Identify which cell holds the provided text, then report its (x, y) central coordinate. 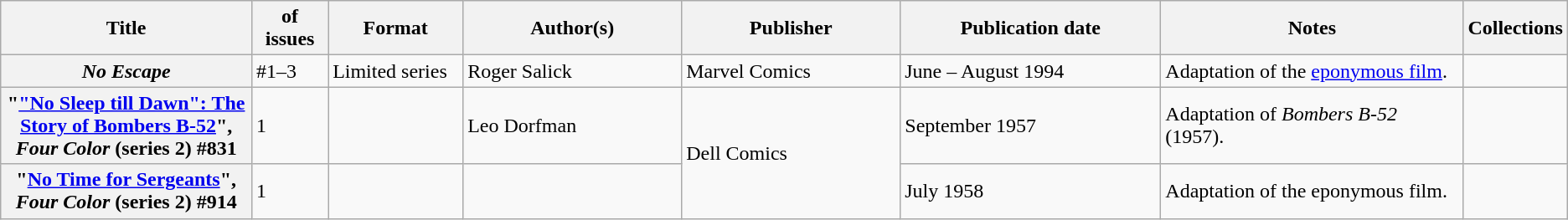
Adaptation of Bombers B-52 (1957). (1312, 125)
September 1957 (1030, 125)
Collections (1515, 28)
No Escape (126, 71)
"No Time for Sergeants", Four Color (series 2) #914 (126, 191)
of issues (290, 28)
Notes (1312, 28)
Leo Dorfman (573, 125)
Marvel Comics (791, 71)
Dell Comics (791, 152)
June – August 1994 (1030, 71)
Publisher (791, 28)
Publication date (1030, 28)
Limited series (395, 71)
Roger Salick (573, 71)
Author(s) (573, 28)
""No Sleep till Dawn": The Story of Bombers B-52", Four Color (series 2) #831 (126, 125)
July 1958 (1030, 191)
Title (126, 28)
Format (395, 28)
#1–3 (290, 71)
